For the text-containing cell, return its midpoint in [x, y] coordinate format. 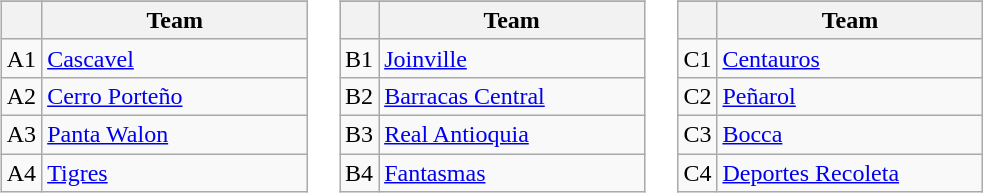
C4 [698, 173]
Panta Walon [175, 134]
C3 [698, 134]
B2 [360, 96]
A2 [21, 96]
Joinville [512, 58]
Deportes Recoleta [850, 173]
Real Antioquia [512, 134]
Barracas Central [512, 96]
Centauros [850, 58]
Tigres [175, 173]
A4 [21, 173]
Peñarol [850, 96]
C1 [698, 58]
B1 [360, 58]
Cascavel [175, 58]
Bocca [850, 134]
Fantasmas [512, 173]
A1 [21, 58]
B3 [360, 134]
C2 [698, 96]
A3 [21, 134]
B4 [360, 173]
Cerro Porteño [175, 96]
